Output the [x, y] coordinate of the center of the cell containing the given text.  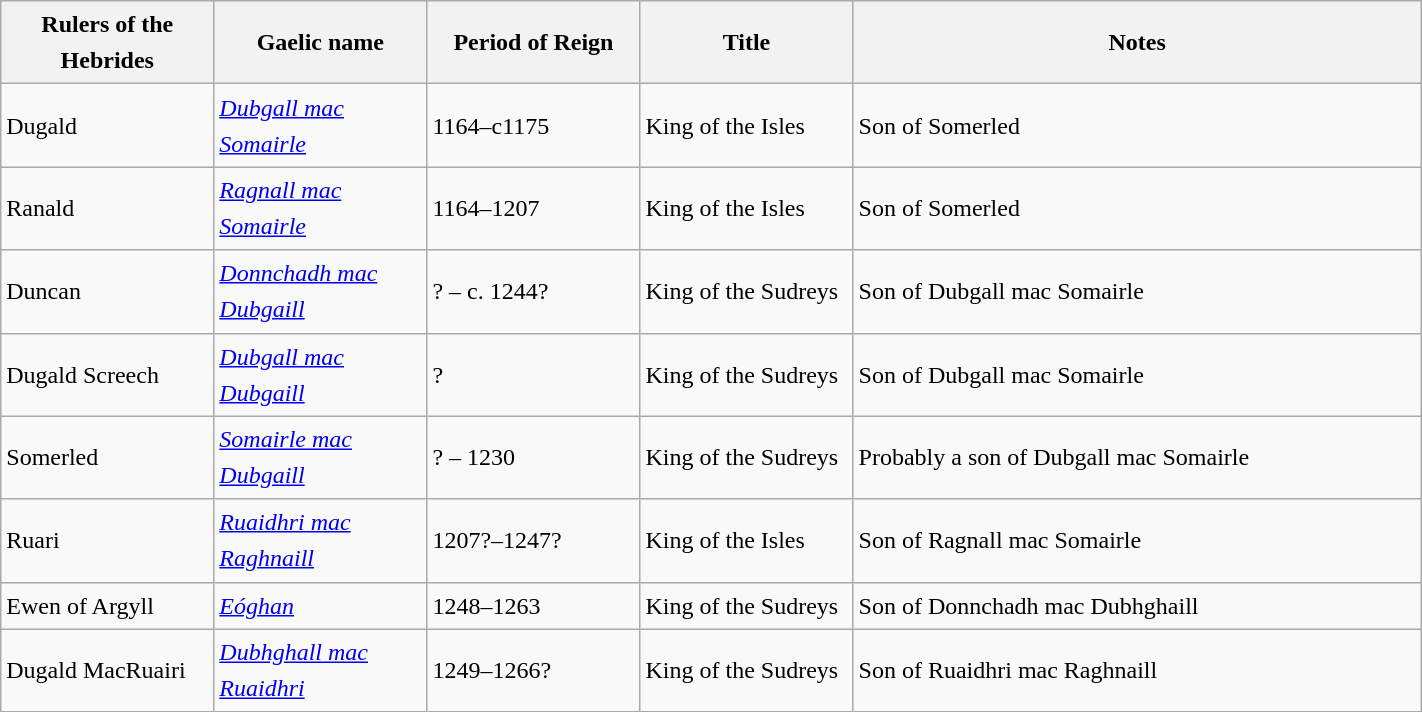
Ranald [108, 208]
1249–1266? [534, 670]
Son of Ragnall mac Somairle [1137, 540]
Ruaidhri mac Raghnaill [320, 540]
Somerled [108, 458]
? [534, 374]
? – 1230 [534, 458]
Ruari [108, 540]
Ragnall mac Somairle [320, 208]
Title [746, 42]
Dugald MacRuairi [108, 670]
Duncan [108, 292]
1207?–1247? [534, 540]
Donnchadh mac Dubgaill [320, 292]
Dubgall mac Dubgaill [320, 374]
1248–1263 [534, 606]
Probably a son of Dubgall mac Somairle [1137, 458]
? – c. 1244? [534, 292]
Somairle mac Dubgaill [320, 458]
Notes [1137, 42]
Dubgall mac Somairle [320, 126]
Dugald [108, 126]
Eóghan [320, 606]
Dubhghall mac Ruaidhri [320, 670]
Rulers of the Hebrides [108, 42]
Son of Donnchadh mac Dubhghaill [1137, 606]
Ewen of Argyll [108, 606]
Son of Ruaidhri mac Raghnaill [1137, 670]
1164–1207 [534, 208]
Period of Reign [534, 42]
1164–c1175 [534, 126]
Gaelic name [320, 42]
Dugald Screech [108, 374]
